Output the (x, y) coordinate of the center of the cell containing the given text.  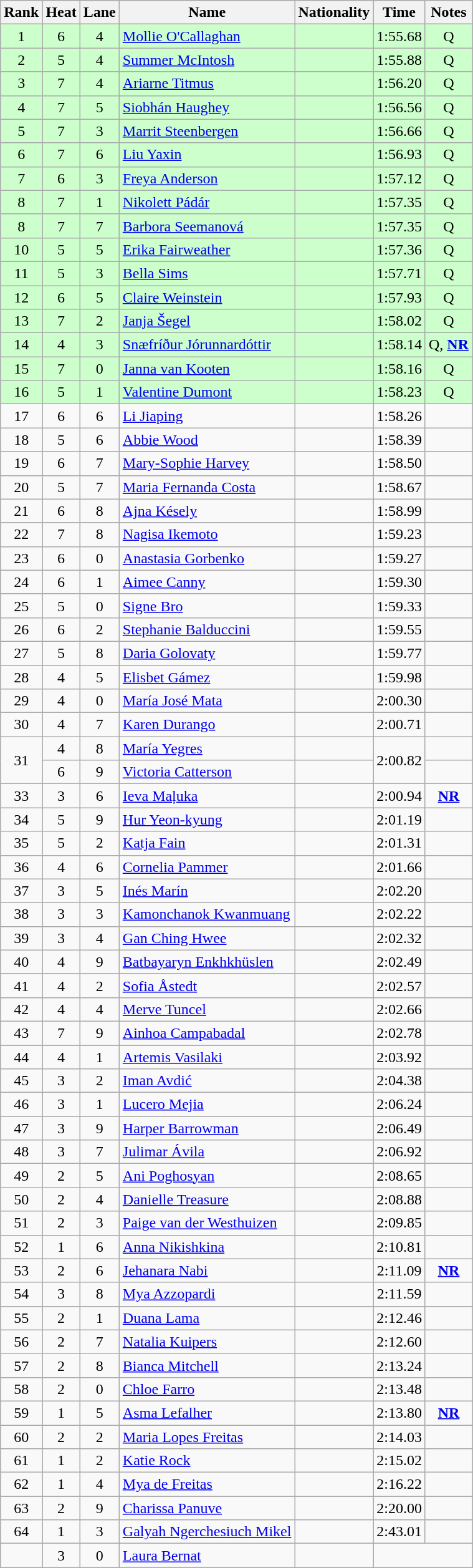
39 (21, 938)
2:02.78 (399, 1033)
23 (21, 558)
Batbayaryn Enkhkhüslen (207, 962)
1:57.12 (399, 178)
1:57.93 (399, 298)
Charissa Panuve (207, 1508)
48 (21, 1152)
29 (21, 701)
1:58.50 (399, 463)
2:10.81 (399, 1247)
38 (21, 914)
55 (21, 1318)
1:59.33 (399, 606)
37 (21, 891)
2:14.03 (399, 1436)
2:02.57 (399, 985)
17 (21, 416)
61 (21, 1461)
2:00.71 (399, 725)
59 (21, 1413)
Kamonchanok Kwanmuang (207, 914)
25 (21, 606)
1:58.39 (399, 440)
56 (21, 1342)
Li Jiaping (207, 416)
2:03.92 (399, 1057)
60 (21, 1436)
36 (21, 867)
Time (399, 12)
53 (21, 1270)
1:59.27 (399, 558)
62 (21, 1484)
22 (21, 535)
50 (21, 1199)
1:58.14 (399, 345)
Nagisa Ikemoto (207, 535)
49 (21, 1176)
2:02.32 (399, 938)
Heat (61, 12)
64 (21, 1532)
42 (21, 1009)
45 (21, 1081)
46 (21, 1105)
1:59.23 (399, 535)
2:15.02 (399, 1461)
2:00.94 (399, 796)
2:11.59 (399, 1294)
1:56.66 (399, 131)
1:58.26 (399, 416)
Maria Lopes Freitas (207, 1436)
Artemis Vasilaki (207, 1057)
1:59.77 (399, 653)
Erika Fairweather (207, 249)
31 (21, 760)
1:55.88 (399, 60)
Marrit Steenbergen (207, 131)
2:02.49 (399, 962)
21 (21, 511)
Inés Marín (207, 891)
Jehanara Nabi (207, 1270)
2:02.20 (399, 891)
12 (21, 298)
1:58.23 (399, 392)
2:43.01 (399, 1532)
Iman Avdić (207, 1081)
Stephanie Balduccini (207, 629)
2:01.31 (399, 843)
Lucero Mejia (207, 1105)
26 (21, 629)
Duana Lama (207, 1318)
57 (21, 1365)
Rank (21, 12)
Snæfríður Jórunnardóttir (207, 345)
2:00.82 (399, 760)
40 (21, 962)
Mollie O'Callaghan (207, 36)
Name (207, 12)
Galyah Ngerchesiuch Mikel (207, 1532)
Summer McIntosh (207, 60)
Bella Sims (207, 273)
2:04.38 (399, 1081)
1:58.99 (399, 511)
Nationality (334, 12)
Merve Tuncel (207, 1009)
2:13.48 (399, 1389)
Q, NR (449, 345)
Asma Lefalher (207, 1413)
2:02.22 (399, 914)
Harper Barrowman (207, 1128)
16 (21, 392)
1:55.68 (399, 36)
Anastasia Gorbenko (207, 558)
2:13.80 (399, 1413)
2:09.85 (399, 1223)
52 (21, 1247)
Hur Yeon-kyung (207, 820)
Paige van der Westhuizen (207, 1223)
41 (21, 985)
2:06.92 (399, 1152)
10 (21, 249)
Mya Azzopardi (207, 1294)
1:58.67 (399, 487)
Notes (449, 12)
Claire Weinstein (207, 298)
Barbora Seemanová (207, 226)
44 (21, 1057)
Mya de Freitas (207, 1484)
19 (21, 463)
Elisbet Gámez (207, 677)
34 (21, 820)
Gan Ching Hwee (207, 938)
Anna Nikishkina (207, 1247)
2:12.46 (399, 1318)
Aimee Canny (207, 582)
Katie Rock (207, 1461)
1:57.71 (399, 273)
33 (21, 796)
2:02.66 (399, 1009)
María Yegres (207, 748)
20 (21, 487)
2:08.88 (399, 1199)
Karen Durango (207, 725)
1:59.55 (399, 629)
Julimar Ávila (207, 1152)
30 (21, 725)
Daria Golovaty (207, 653)
54 (21, 1294)
13 (21, 321)
2:01.19 (399, 820)
2:08.65 (399, 1176)
Sofia Åstedt (207, 985)
Lane (100, 12)
María José Mata (207, 701)
24 (21, 582)
1:56.93 (399, 155)
Ani Poghosyan (207, 1176)
1:58.16 (399, 369)
Ainhoa Campabadal (207, 1033)
2:06.24 (399, 1105)
11 (21, 273)
1:59.98 (399, 677)
2:20.00 (399, 1508)
Liu Yaxin (207, 155)
51 (21, 1223)
Katja Fain (207, 843)
Ieva Maļuka (207, 796)
Abbie Wood (207, 440)
2:01.66 (399, 867)
Mary-Sophie Harvey (207, 463)
Natalia Kuipers (207, 1342)
Bianca Mitchell (207, 1365)
27 (21, 653)
Ariarne Titmus (207, 84)
28 (21, 677)
1:59.30 (399, 582)
Victoria Catterson (207, 772)
2:06.49 (399, 1128)
2:11.09 (399, 1270)
2:16.22 (399, 1484)
Nikolett Pádár (207, 202)
Freya Anderson (207, 178)
63 (21, 1508)
Danielle Treasure (207, 1199)
2:00.30 (399, 701)
Janna van Kooten (207, 369)
Valentine Dumont (207, 392)
Maria Fernanda Costa (207, 487)
15 (21, 369)
1:56.20 (399, 84)
Chloe Farro (207, 1389)
Siobhán Haughey (207, 107)
14 (21, 345)
35 (21, 843)
2:12.60 (399, 1342)
Janja Šegel (207, 321)
18 (21, 440)
43 (21, 1033)
2:13.24 (399, 1365)
47 (21, 1128)
58 (21, 1389)
Laura Bernat (207, 1556)
1:58.02 (399, 321)
1:57.36 (399, 249)
1:56.56 (399, 107)
Cornelia Pammer (207, 867)
Signe Bro (207, 606)
Ajna Késely (207, 511)
